Search for the cell housing the specified text and yield its (x, y) center coordinate. 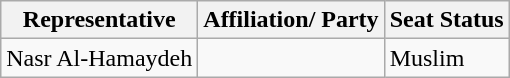
Representative (100, 20)
Affiliation/ Party (291, 20)
Nasr Al-Hamaydeh (100, 58)
Muslim (446, 58)
Seat Status (446, 20)
